Extract the (x, y) coordinate from the center of the cell holding the provided text.  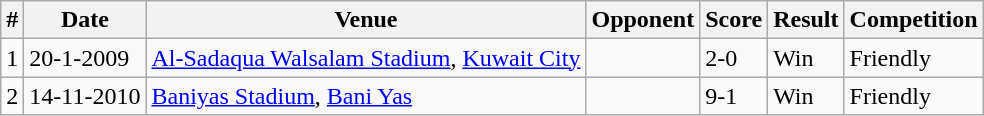
20-1-2009 (85, 58)
Score (734, 20)
Result (806, 20)
2 (12, 96)
# (12, 20)
Al-Sadaqua Walsalam Stadium, Kuwait City (366, 58)
Venue (366, 20)
14-11-2010 (85, 96)
1 (12, 58)
Baniyas Stadium, Bani Yas (366, 96)
2-0 (734, 58)
9-1 (734, 96)
Competition (914, 20)
Date (85, 20)
Opponent (643, 20)
